Determine the (X, Y) coordinate at the center of the cell enclosing the given text.  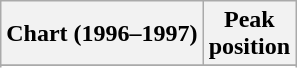
Chart (1996–1997) (102, 34)
Peakposition (249, 34)
